Search for the cell housing the specified text and yield its [X, Y] center coordinate. 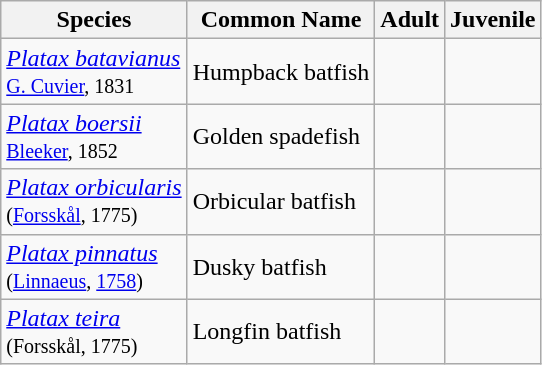
Species [94, 20]
Longfin batfish [281, 332]
Common Name [281, 20]
Golden spadefish [281, 136]
Platax orbicularis(Forsskål, 1775) [94, 202]
Orbicular batfish [281, 202]
Platax batavianusG. Cuvier, 1831 [94, 72]
Platax pinnatus(Linnaeus, 1758) [94, 266]
Juvenile [493, 20]
Adult [410, 20]
Platax teira(Forsskål, 1775) [94, 332]
Humpback batfish [281, 72]
Dusky batfish [281, 266]
Platax boersiiBleeker, 1852 [94, 136]
